For the text-containing cell, return its midpoint in (X, Y) coordinate format. 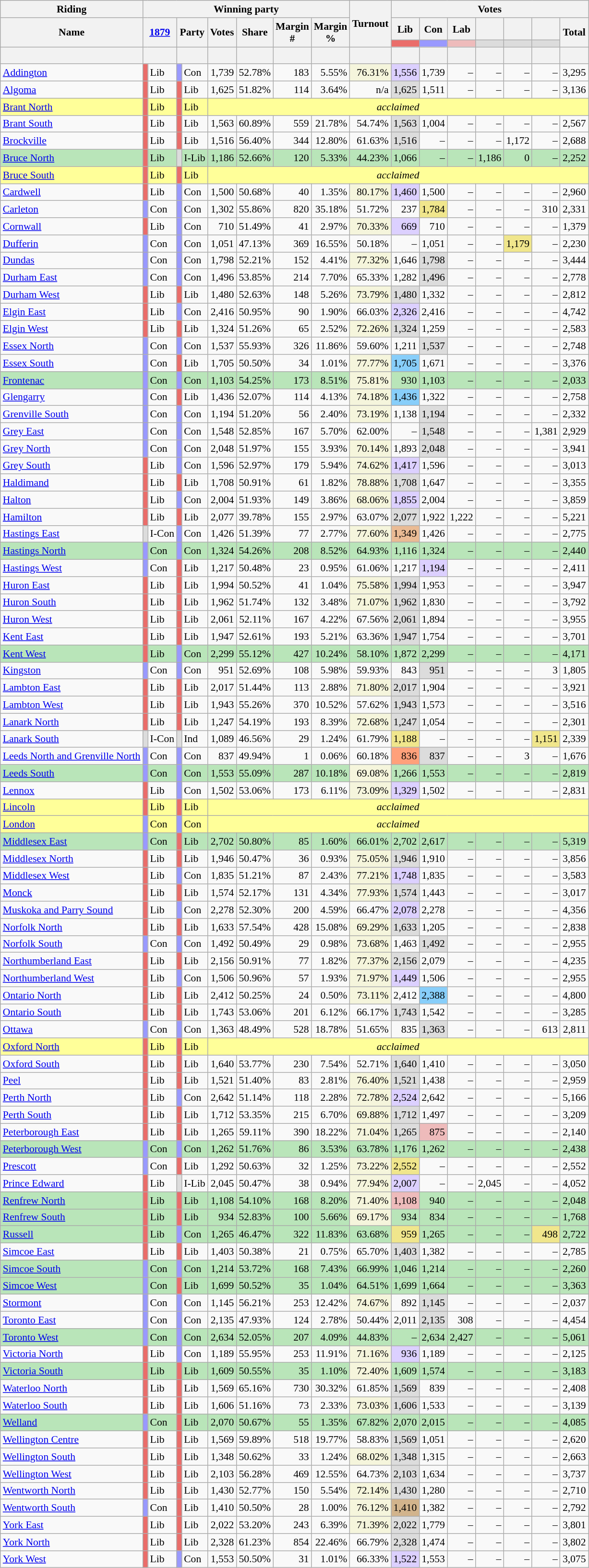
3,941 (574, 448)
3,947 (574, 585)
1 (292, 756)
Brockville (72, 141)
0.98% (331, 944)
3,856 (574, 859)
73.68% (370, 944)
11.91% (331, 1354)
1,904 (433, 688)
39.78% (254, 517)
3.86% (331, 500)
83 (292, 1081)
55.26% (254, 705)
4,052 (574, 1183)
344 (292, 141)
1,417 (405, 466)
78.88% (370, 483)
Huron East (72, 585)
2,792 (574, 1508)
940 (433, 1201)
2,339 (574, 739)
120 (292, 158)
1,066 (405, 158)
1,497 (433, 1115)
22.46% (331, 1542)
73.79% (370, 295)
3,017 (574, 893)
2,524 (405, 1098)
2,011 (405, 1320)
428 (292, 927)
1,754 (433, 637)
1,922 (433, 517)
Turnout (370, 24)
0.94% (331, 1183)
57 (292, 979)
4,171 (574, 654)
1.10% (331, 1371)
2,812 (574, 295)
3,444 (574, 260)
1.25% (331, 1167)
5.70% (331, 432)
30.32% (331, 1389)
427 (292, 654)
Norfolk South (72, 944)
2,411 (574, 568)
3,295 (574, 73)
Lambton West (72, 705)
2,838 (574, 927)
518 (292, 1440)
1,205 (433, 927)
28 (292, 1508)
51.97% (254, 448)
4.13% (331, 397)
2.28% (331, 1098)
237 (405, 210)
Essex South (72, 363)
50.67% (254, 1423)
75.58% (370, 585)
54.19% (254, 722)
150 (292, 1491)
1,222 (462, 517)
34 (292, 363)
50.55% (254, 1371)
Name (72, 33)
152 (292, 260)
308 (462, 1320)
74.18% (370, 397)
3.64% (331, 90)
66.33% (370, 1559)
55.95% (254, 1354)
61.85% (370, 1389)
Share (254, 33)
108 (292, 671)
118 (292, 1098)
York East (72, 1525)
1,329 (405, 790)
2.52% (331, 329)
1,664 (433, 1286)
74.67% (370, 1303)
66.47% (370, 910)
843 (405, 671)
Welland (72, 1423)
0.95% (331, 568)
52.63% (254, 295)
2,959 (574, 1081)
730 (292, 1389)
69.17% (370, 1217)
67.56% (370, 620)
52.69% (254, 671)
1,634 (433, 1474)
Grenville South (72, 414)
100 (292, 1217)
1.00% (331, 1508)
1.60% (331, 842)
2.43% (331, 876)
55.93% (254, 346)
71.80% (370, 688)
59.11% (254, 1132)
Wellington South (72, 1457)
51.14% (254, 1098)
322 (292, 1235)
52.17% (254, 893)
2,778 (574, 278)
892 (405, 1303)
3,802 (574, 1542)
131 (292, 893)
54.10% (254, 1201)
52.97% (254, 466)
Lennox (72, 790)
38 (292, 1183)
3,801 (574, 1525)
1,188 (405, 739)
1,647 (433, 483)
50.18% (370, 244)
Simcoe South (72, 1269)
71.04% (370, 1132)
208 (292, 551)
2,125 (574, 1354)
1,046 (405, 1269)
124 (292, 1320)
2,960 (574, 192)
86 (292, 1149)
44.23% (370, 158)
73.03% (370, 1405)
Lanark North (72, 722)
52.85% (254, 432)
3.48% (331, 602)
66.17% (370, 1013)
Northumberland West (72, 979)
73.11% (370, 995)
3,701 (574, 637)
12.55% (331, 1474)
4.22% (331, 620)
1,474 (433, 1542)
Norfolk North (72, 927)
0.06% (331, 756)
York North (72, 1542)
326 (292, 346)
40 (292, 192)
65.33% (370, 278)
2,037 (574, 1303)
85 (292, 842)
2,620 (574, 1440)
51.39% (254, 534)
15.08% (331, 927)
Lanark South (72, 739)
Peterborough East (72, 1132)
1,176 (405, 1149)
76.12% (370, 1508)
3,013 (574, 466)
53.85% (254, 278)
1,151 (546, 739)
1,805 (574, 671)
19.77% (331, 1440)
149 (292, 500)
53.77% (254, 1064)
820 (292, 210)
498 (546, 1235)
54.26% (254, 551)
613 (546, 1030)
63.78% (370, 1149)
834 (433, 1217)
Middlesex North (72, 859)
57.54% (254, 927)
230 (292, 1064)
1,302 (222, 210)
Monck (72, 893)
5.26% (331, 295)
18.22% (331, 1132)
Durham West (72, 295)
1,292 (222, 1167)
1,646 (405, 260)
2.88% (331, 688)
Grey East (72, 432)
200 (292, 910)
183 (292, 73)
56.40% (254, 141)
63.36% (370, 637)
8.52% (331, 551)
52.77% (254, 1491)
11.83% (331, 1235)
959 (405, 1235)
2,140 (574, 1132)
10.52% (331, 705)
Oxford South (72, 1064)
1,784 (433, 210)
0.50% (331, 995)
369 (292, 244)
52.21% (254, 260)
Peterborough West (72, 1149)
Lambton East (72, 688)
64.73% (370, 1474)
Haldimand (72, 483)
Cardwell (72, 192)
51.74% (254, 602)
54.74% (370, 124)
50.80% (254, 842)
51.20% (254, 414)
53.35% (254, 1115)
60.18% (370, 756)
1,315 (433, 1457)
York West (72, 1559)
1,872 (405, 654)
1,573 (433, 705)
Brant South (72, 124)
35.18% (331, 210)
Riding (72, 9)
1,893 (405, 448)
1,116 (405, 551)
Dufferin (72, 244)
Huron South (72, 602)
50.68% (254, 192)
1,054 (433, 722)
55.12% (254, 654)
2.77% (331, 534)
2,332 (574, 414)
2,388 (433, 995)
3,285 (574, 1013)
1,379 (574, 226)
Elgin East (72, 312)
21.78% (331, 124)
1,671 (433, 363)
132 (292, 602)
44.83% (370, 1337)
12.80% (331, 141)
3,792 (574, 602)
Grey South (72, 466)
2,252 (574, 158)
Lincoln (72, 807)
3,363 (574, 1286)
Glengarry (72, 397)
61.23% (254, 1542)
1,511 (433, 90)
50.96% (254, 979)
2,811 (574, 1030)
836 (405, 756)
3,376 (574, 363)
65 (292, 329)
10.18% (331, 773)
1,138 (405, 414)
52.83% (254, 1217)
215 (292, 1115)
287 (292, 773)
2,078 (405, 910)
59.93% (370, 671)
2,230 (574, 244)
1,322 (433, 397)
71.16% (370, 1354)
61.06% (370, 568)
2.33% (331, 1405)
Ontario North (72, 995)
Ottawa (72, 1030)
70.33% (370, 226)
Victoria South (72, 1371)
56.21% (254, 1303)
77.94% (370, 1183)
4.09% (331, 1337)
Wellington West (72, 1474)
65.16% (254, 1389)
6.12% (331, 1013)
70.14% (370, 448)
60.89% (254, 124)
Russell (72, 1235)
68.02% (370, 1457)
5,061 (574, 1337)
Leeds North and Grenville North (72, 756)
6.70% (331, 1115)
Wellington Centre (72, 1440)
75.81% (370, 380)
310 (546, 210)
53.20% (254, 1525)
2,819 (574, 773)
2.78% (331, 1320)
1,332 (433, 295)
1,089 (222, 739)
36 (292, 859)
52.05% (254, 1337)
Elgin West (72, 329)
1,522 (405, 1559)
2,015 (433, 1423)
1,463 (405, 944)
1,768 (574, 1217)
669 (405, 226)
8.20% (331, 1201)
5.66% (331, 1217)
57.62% (370, 705)
69.88% (370, 1115)
4,454 (574, 1320)
47.93% (254, 1320)
2,710 (574, 1491)
56.28% (254, 1474)
87 (292, 876)
72.68% (370, 722)
936 (405, 1354)
69.08% (370, 773)
7.70% (331, 278)
Waterloo North (72, 1389)
2.81% (331, 1081)
Middlesex East (72, 842)
3,921 (574, 688)
72.14% (370, 1491)
875 (433, 1132)
66.03% (370, 312)
3,583 (574, 876)
52.11% (254, 620)
61.63% (370, 141)
1879 (159, 33)
10.24% (331, 654)
80.17% (370, 192)
50.95% (254, 312)
1,179 (517, 244)
3,859 (574, 500)
4.34% (331, 893)
Addington (72, 73)
76.31% (370, 73)
73 (292, 1405)
48.49% (254, 1030)
73.22% (370, 1167)
Toronto West (72, 1337)
1,259 (433, 329)
930 (405, 380)
1,438 (433, 1081)
61.79% (370, 739)
67.82% (370, 1423)
2,301 (574, 722)
50.48% (254, 568)
6.39% (331, 1525)
Essex North (72, 346)
77.21% (370, 876)
4.59% (331, 910)
Leeds South (72, 773)
69.29% (370, 927)
4,235 (574, 961)
68.06% (370, 500)
63.07% (370, 517)
8.51% (331, 380)
50.25% (254, 995)
55 (292, 1423)
51.72% (370, 210)
73.19% (370, 414)
559 (292, 124)
1,449 (405, 979)
5.94% (331, 466)
1.90% (331, 312)
5,221 (574, 517)
390 (292, 1132)
74.62% (370, 466)
2,007 (405, 1183)
52.61% (254, 637)
1,280 (433, 1491)
1,910 (433, 859)
32 (292, 1167)
77.32% (370, 260)
64.51% (370, 1286)
1,349 (405, 534)
2,758 (574, 397)
Simcoe West (72, 1286)
179 (292, 466)
3,516 (574, 705)
1,460 (405, 192)
16.55% (331, 244)
Perth North (72, 1098)
5.33% (331, 158)
148 (292, 295)
50.62% (254, 1457)
Muskoka and Parry Sound (72, 910)
Northumberland East (72, 961)
21 (292, 1252)
90 (292, 312)
2,427 (462, 1337)
Winning party (246, 9)
Toronto East (72, 1320)
214 (292, 278)
1,830 (433, 602)
72.78% (370, 1098)
Oxford North (72, 1047)
Halton (72, 500)
201 (292, 1013)
1,533 (433, 1405)
2,408 (574, 1389)
2,260 (574, 1269)
51.21% (254, 876)
Brant North (72, 107)
243 (292, 1525)
52.71% (370, 1064)
Lab (462, 29)
2.40% (331, 414)
Carleton (72, 210)
54.25% (254, 380)
1,282 (405, 278)
50.38% (254, 1252)
2,438 (574, 1149)
Prescott (72, 1167)
49.94% (254, 756)
1,542 (433, 1013)
51.26% (254, 329)
50.63% (254, 1167)
Peel (72, 1081)
528 (292, 1030)
2,583 (574, 329)
1,953 (433, 585)
1,748 (405, 876)
Ind (194, 739)
47.13% (254, 244)
23 (292, 568)
3,209 (574, 1115)
2,775 (574, 534)
71.39% (370, 1525)
1,004 (433, 124)
2,440 (574, 551)
53.72% (254, 1269)
3,355 (574, 483)
2,326 (405, 312)
Renfrew South (72, 1217)
46.47% (254, 1235)
59.89% (254, 1440)
1,779 (433, 1525)
52.07% (254, 397)
31 (292, 1559)
77.93% (370, 893)
50.49% (254, 944)
0.75% (331, 1252)
62.00% (370, 432)
71.97% (370, 979)
Kent East (72, 637)
5.55% (331, 73)
3,050 (574, 1064)
6.11% (331, 790)
64.93% (370, 551)
Durham East (72, 278)
52.78% (254, 73)
5.98% (331, 671)
Frontenac (72, 380)
2,929 (574, 432)
75.05% (370, 859)
469 (292, 1474)
Middlesex West (72, 876)
7.54% (331, 1064)
Victoria North (72, 1354)
5,319 (574, 842)
1,676 (574, 756)
5,166 (574, 1098)
Wentworth South (72, 1508)
3,737 (574, 1474)
839 (433, 1389)
71.40% (370, 1201)
7.43% (331, 1269)
18.78% (331, 1030)
33 (292, 1457)
3.93% (331, 448)
51.82% (254, 90)
4,742 (574, 312)
51.65% (370, 1030)
Simcoe East (72, 1252)
8.39% (331, 722)
72.40% (370, 1371)
Margin# (292, 33)
2,831 (574, 790)
London (72, 825)
n/a (370, 90)
Bruce North (72, 158)
63.68% (370, 1235)
59.60% (370, 346)
4,800 (574, 995)
0 (517, 158)
Stormont (72, 1303)
1,266 (405, 773)
1,556 (405, 73)
2,785 (574, 1252)
52.30% (254, 910)
4,085 (574, 1423)
51.49% (254, 226)
Grey North (72, 448)
51.16% (254, 1405)
Algoma (72, 90)
207 (292, 1337)
2,617 (433, 842)
1,855 (405, 500)
77.60% (370, 534)
Wentworth North (72, 1491)
1,211 (405, 346)
66.99% (370, 1269)
Renfrew North (72, 1201)
Cornwall (72, 226)
3,075 (574, 1559)
51.44% (254, 688)
1,172 (517, 141)
61 (292, 483)
51.40% (254, 1081)
Perth South (72, 1115)
55.86% (254, 210)
52.66% (254, 158)
854 (292, 1542)
Hastings West (72, 568)
2,663 (574, 1457)
51.76% (254, 1149)
66.01% (370, 842)
Bruce South (72, 175)
24 (292, 995)
Ontario South (72, 1013)
77.77% (370, 363)
50.44% (370, 1320)
2,748 (574, 346)
65.70% (370, 1252)
Kent West (72, 654)
58.10% (370, 654)
3,183 (574, 1371)
77.37% (370, 961)
5.54% (331, 1491)
51.93% (254, 500)
Margin% (331, 33)
Total (574, 33)
66.79% (370, 1542)
46.56% (254, 739)
11.86% (331, 346)
113 (292, 688)
Huron West (72, 620)
Hastings North (72, 551)
72.26% (370, 329)
3,955 (574, 620)
370 (292, 705)
5.21% (331, 637)
3,139 (574, 1405)
Hastings East (72, 534)
2,033 (574, 380)
Kingston (72, 671)
1,443 (433, 893)
1.93% (331, 979)
Waterloo South (72, 1405)
3.53% (331, 1149)
4,356 (574, 910)
0.93% (331, 859)
71.07% (370, 602)
4.41% (331, 260)
835 (405, 1030)
2,567 (574, 124)
2,331 (574, 210)
56 (292, 414)
73.09% (370, 790)
Hamilton (72, 517)
3,136 (574, 90)
2,688 (574, 141)
1,381 (546, 432)
Dundas (72, 260)
55.09% (254, 773)
58.83% (370, 1440)
2,079 (433, 961)
76.40% (370, 1081)
12.42% (331, 1303)
1,894 (433, 620)
2,722 (574, 1235)
Prince Edward (72, 1183)
Party (192, 33)
